Detect which cell encompasses the target text, then output its (x, y) center coordinate. 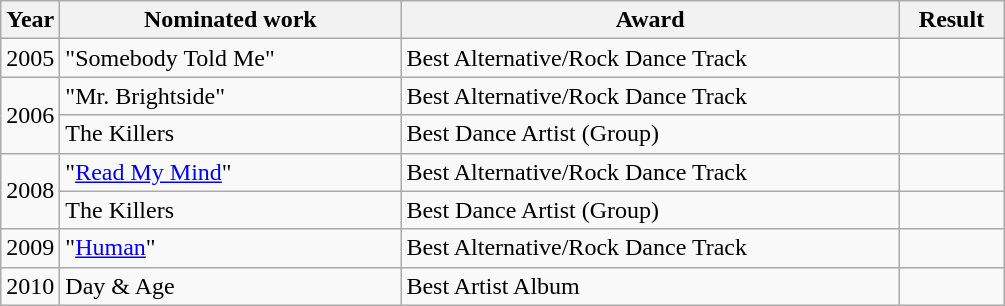
"Read My Mind" (230, 172)
Day & Age (230, 286)
2005 (30, 58)
Nominated work (230, 20)
"Somebody Told Me" (230, 58)
2006 (30, 115)
2009 (30, 248)
"Human" (230, 248)
Award (650, 20)
2008 (30, 191)
Result (951, 20)
"Mr. Brightside" (230, 96)
Best Artist Album (650, 286)
2010 (30, 286)
Year (30, 20)
